Provide the (X, Y) coordinate of the cell's center where the given text is located.  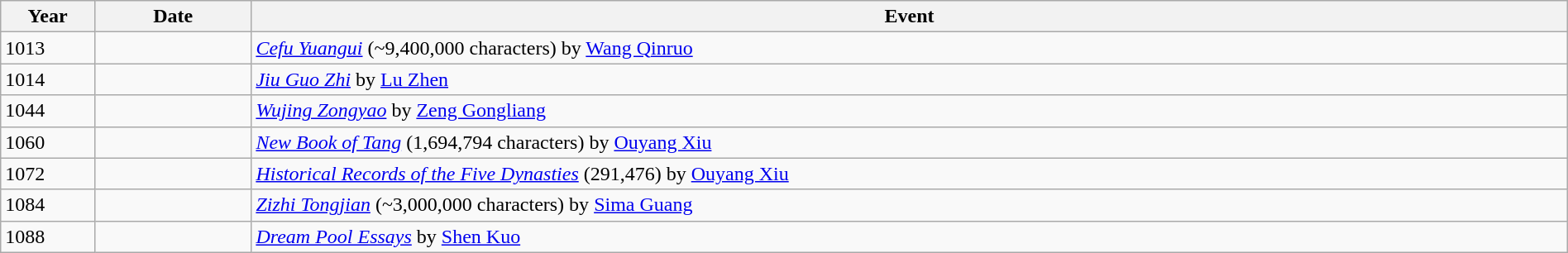
1088 (48, 236)
1060 (48, 142)
Date (172, 17)
Year (48, 17)
Zizhi Tongjian (~3,000,000 characters) by Sima Guang (910, 205)
Jiu Guo Zhi by Lu Zhen (910, 79)
Historical Records of the Five Dynasties (291,476) by Ouyang Xiu (910, 174)
1044 (48, 111)
Event (910, 17)
1084 (48, 205)
1013 (48, 48)
Cefu Yuangui (~9,400,000 characters) by Wang Qinruo (910, 48)
1072 (48, 174)
New Book of Tang (1,694,794 characters) by Ouyang Xiu (910, 142)
Dream Pool Essays by Shen Kuo (910, 236)
1014 (48, 79)
Wujing Zongyao by Zeng Gongliang (910, 111)
